Pinpoint the cell where the given text exists, returning its [x, y] midpoint coordinate. 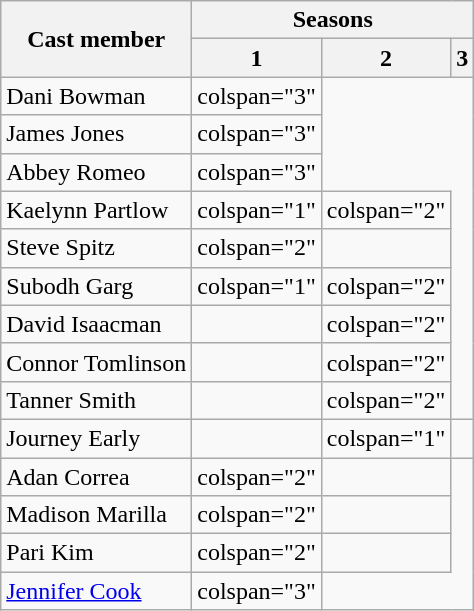
Connor Tomlinson [96, 362]
David Isaacman [96, 324]
Abbey Romeo [96, 172]
James Jones [96, 134]
Jennifer Cook [96, 591]
Kaelynn Partlow [96, 210]
2 [386, 58]
Seasons [333, 20]
Cast member [96, 39]
1 [257, 58]
Journey Early [96, 438]
Pari Kim [96, 553]
Dani Bowman [96, 96]
Madison Marilla [96, 515]
Tanner Smith [96, 400]
3 [462, 58]
Adan Correa [96, 477]
Subodh Garg [96, 286]
Steve Spitz [96, 248]
